Determine the (x, y) coordinate at the center of the cell enclosing the given text.  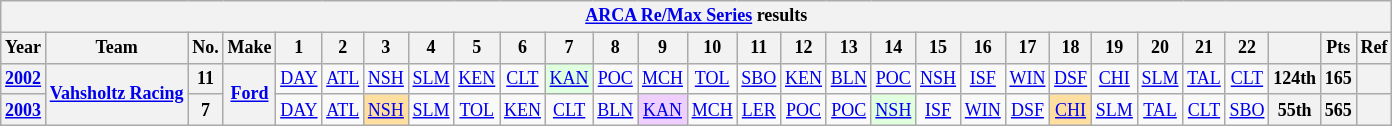
5 (477, 48)
15 (938, 48)
124th (1295, 78)
4 (431, 48)
Team (116, 48)
6 (523, 48)
10 (712, 48)
19 (1114, 48)
Vahsholtz Racing (116, 94)
ARCA Re/Max Series results (696, 16)
16 (982, 48)
2002 (24, 78)
No. (206, 48)
20 (1160, 48)
Year (24, 48)
9 (663, 48)
Pts (1338, 48)
LER (759, 110)
55th (1295, 110)
Ford (250, 94)
8 (616, 48)
21 (1204, 48)
17 (1028, 48)
Ref (1374, 48)
14 (894, 48)
2003 (24, 110)
165 (1338, 78)
565 (1338, 110)
3 (386, 48)
1 (299, 48)
12 (804, 48)
Make (250, 48)
2 (343, 48)
18 (1071, 48)
13 (848, 48)
22 (1247, 48)
